Locate the cell with the specified text and output its (X, Y) center coordinate. 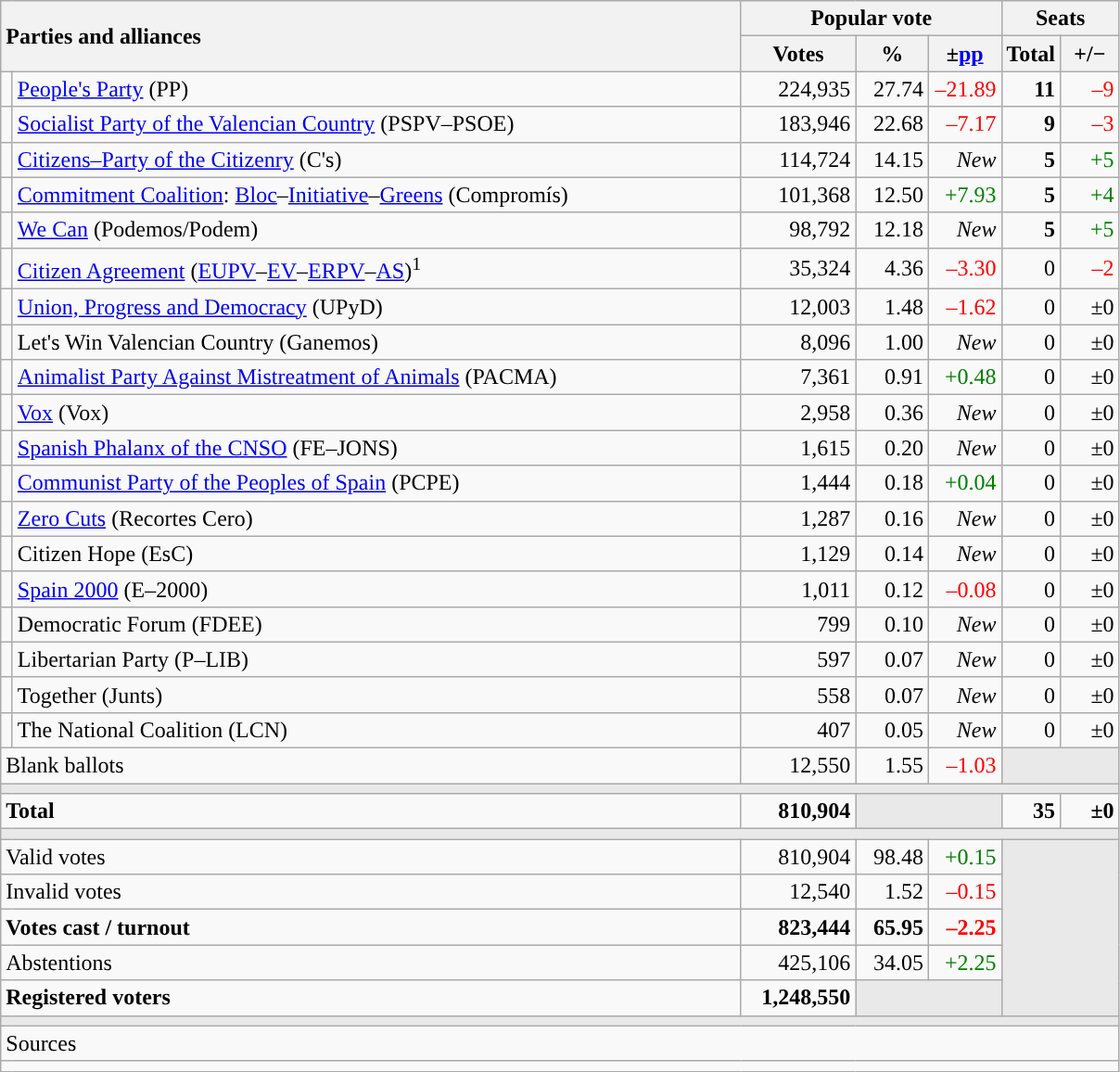
Registered voters (371, 998)
Parties and alliances (371, 36)
1.52 (892, 892)
+7.93 (964, 195)
0.91 (892, 377)
1.48 (892, 307)
Seats (1061, 19)
Blank ballots (371, 766)
22.68 (892, 124)
12.50 (892, 195)
–7.17 (964, 124)
14.15 (892, 160)
0.10 (892, 624)
1,248,550 (798, 998)
11 (1031, 89)
–9 (1090, 89)
12,540 (798, 892)
597 (798, 659)
+2.25 (964, 963)
–3.30 (964, 269)
We Can (Podemos/Podem) (376, 230)
0.05 (892, 730)
–2.25 (964, 927)
1.00 (892, 342)
101,368 (798, 195)
425,106 (798, 963)
98.48 (892, 857)
Democratic Forum (FDEE) (376, 624)
12,003 (798, 307)
1,615 (798, 448)
0.18 (892, 483)
65.95 (892, 927)
–21.89 (964, 89)
0.20 (892, 448)
–3 (1090, 124)
Vox (Vox) (376, 413)
Popular vote (872, 19)
The National Coalition (LCN) (376, 730)
114,724 (798, 160)
Let's Win Valencian Country (Ganemos) (376, 342)
9 (1031, 124)
12,550 (798, 766)
People's Party (PP) (376, 89)
Communist Party of the Peoples of Spain (PCPE) (376, 483)
407 (798, 730)
0.14 (892, 554)
–0.08 (964, 589)
–1.03 (964, 766)
Votes cast / turnout (371, 927)
4.36 (892, 269)
Spanish Phalanx of the CNSO (FE–JONS) (376, 448)
0.12 (892, 589)
34.05 (892, 963)
224,935 (798, 89)
Commitment Coalition: Bloc–Initiative–Greens (Compromís) (376, 195)
7,361 (798, 377)
Citizen Agreement (EUPV–EV–ERPV–AS)1 (376, 269)
Citizen Hope (EsC) (376, 554)
+0.04 (964, 483)
98,792 (798, 230)
Socialist Party of the Valencian Country (PSPV–PSOE) (376, 124)
0.16 (892, 518)
Zero Cuts (Recortes Cero) (376, 518)
+/− (1090, 54)
+0.15 (964, 857)
35,324 (798, 269)
27.74 (892, 89)
Citizens–Party of the Citizenry (C's) (376, 160)
1,129 (798, 554)
Abstentions (371, 963)
Spain 2000 (E–2000) (376, 589)
12.18 (892, 230)
183,946 (798, 124)
823,444 (798, 927)
–1.62 (964, 307)
Libertarian Party (P–LIB) (376, 659)
Sources (560, 1043)
Union, Progress and Democracy (UPyD) (376, 307)
Valid votes (371, 857)
% (892, 54)
–2 (1090, 269)
8,096 (798, 342)
Invalid votes (371, 892)
Together (Junts) (376, 695)
Animalist Party Against Mistreatment of Animals (PACMA) (376, 377)
+0.48 (964, 377)
–0.15 (964, 892)
±pp (964, 54)
Votes (798, 54)
+4 (1090, 195)
1.55 (892, 766)
1,444 (798, 483)
2,958 (798, 413)
0.36 (892, 413)
35 (1031, 811)
558 (798, 695)
799 (798, 624)
1,287 (798, 518)
1,011 (798, 589)
